Identify which cell holds the provided text, then report its (x, y) central coordinate. 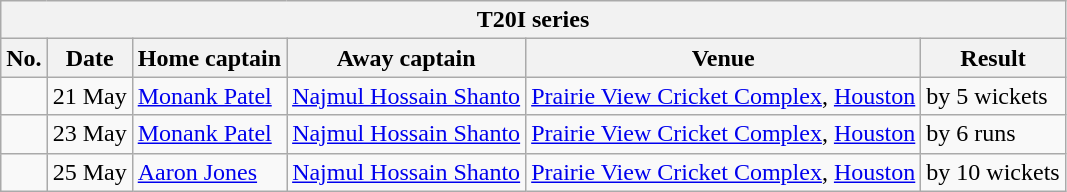
by 6 runs (993, 134)
23 May (90, 134)
Aaron Jones (209, 172)
by 10 wickets (993, 172)
T20I series (533, 20)
Venue (724, 58)
Date (90, 58)
21 May (90, 96)
No. (24, 58)
Result (993, 58)
by 5 wickets (993, 96)
Home captain (209, 58)
25 May (90, 172)
Away captain (406, 58)
